Provide the [X, Y] coordinate of the cell's center where the given text is located.  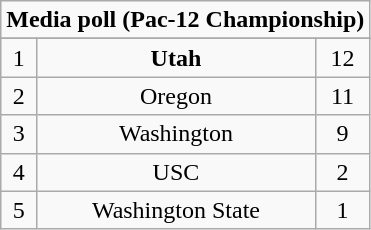
5 [19, 210]
Oregon [176, 96]
11 [342, 96]
Utah [176, 58]
Washington [176, 134]
9 [342, 134]
4 [19, 172]
Media poll (Pac-12 Championship) [186, 20]
12 [342, 58]
USC [176, 172]
3 [19, 134]
Washington State [176, 210]
